Search for the cell housing the specified text and yield its (x, y) center coordinate. 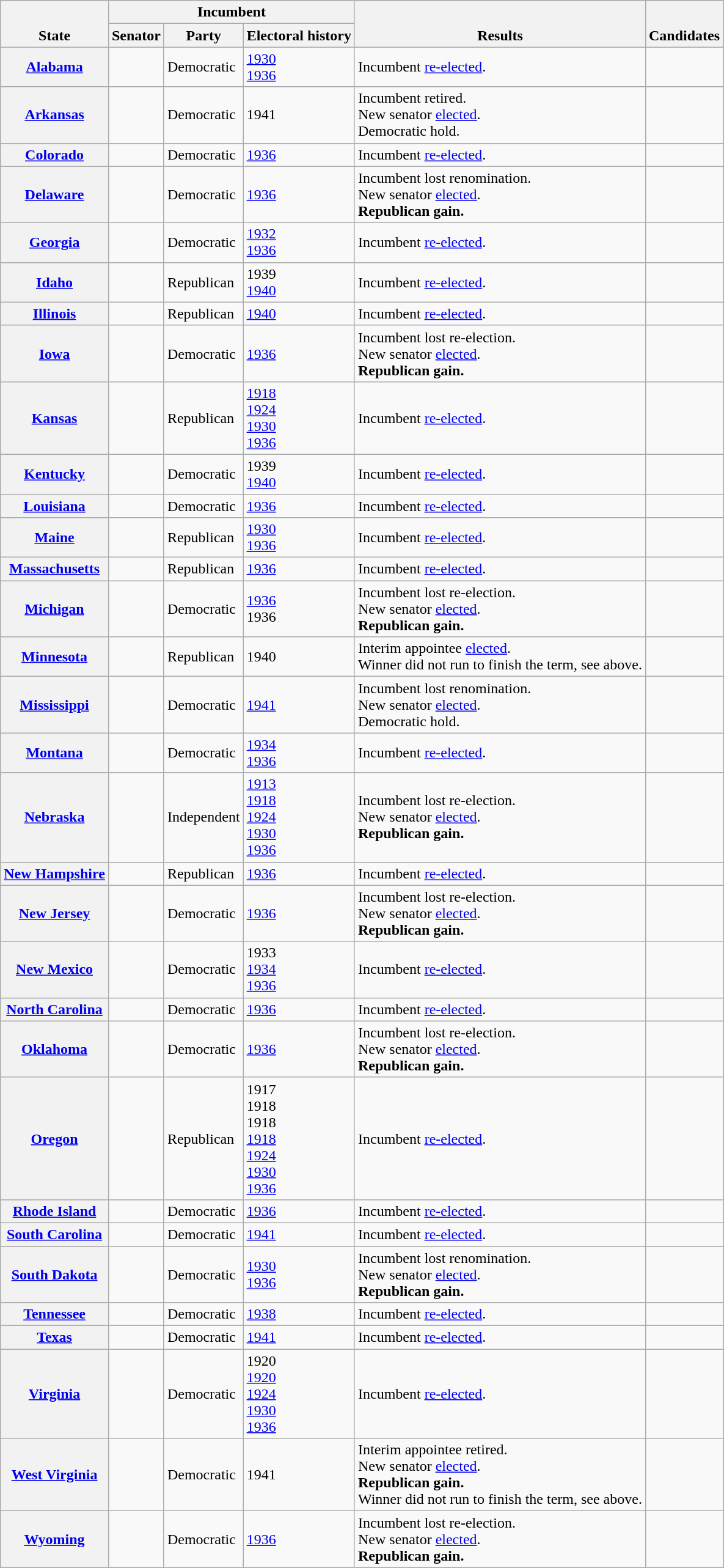
Tennessee (55, 1314)
North Carolina (55, 1009)
1920 1920 192419301936 (299, 1394)
1934 1936 (299, 753)
Maine (55, 538)
Interim appointee retired.New senator elected.Republican gain.Winner did not run to finish the term, see above. (500, 1474)
Colorado (55, 155)
Candidates (684, 24)
Idaho (55, 282)
Oklahoma (55, 1049)
State (55, 24)
Iowa (55, 353)
South Carolina (55, 1234)
Kansas (55, 418)
Delaware (55, 194)
New Jersey (55, 913)
19361936 (299, 609)
1932 1936 (299, 242)
Electoral history (299, 35)
Massachusetts (55, 569)
Rhode Island (55, 1211)
1933 1934 1936 (299, 970)
1938 (299, 1314)
Montana (55, 753)
1918192419301936 (299, 418)
Georgia (55, 242)
19131918192419301936 (299, 817)
Interim appointee elected.Winner did not run to finish the term, see above. (500, 657)
Independent (203, 817)
Results (500, 24)
New Mexico (55, 970)
Incumbent lost renomination.New senator elected.Democratic hold. (500, 705)
South Dakota (55, 1274)
Party (203, 35)
New Hampshire (55, 874)
Oregon (55, 1138)
West Virginia (55, 1474)
Wyoming (55, 1539)
Arkansas (55, 115)
Nebraska (55, 817)
Louisiana (55, 506)
Alabama (55, 67)
1917 1918 1918 1918192419301936 (299, 1138)
Texas (55, 1338)
Senator (136, 35)
Incumbent retired.New senator elected.Democratic hold. (500, 115)
Kentucky (55, 474)
Virginia (55, 1394)
Minnesota (55, 657)
Illinois (55, 314)
Incumbent (231, 12)
Michigan (55, 609)
Mississippi (55, 705)
